Detect which cell encompasses the target text, then output its [X, Y] center coordinate. 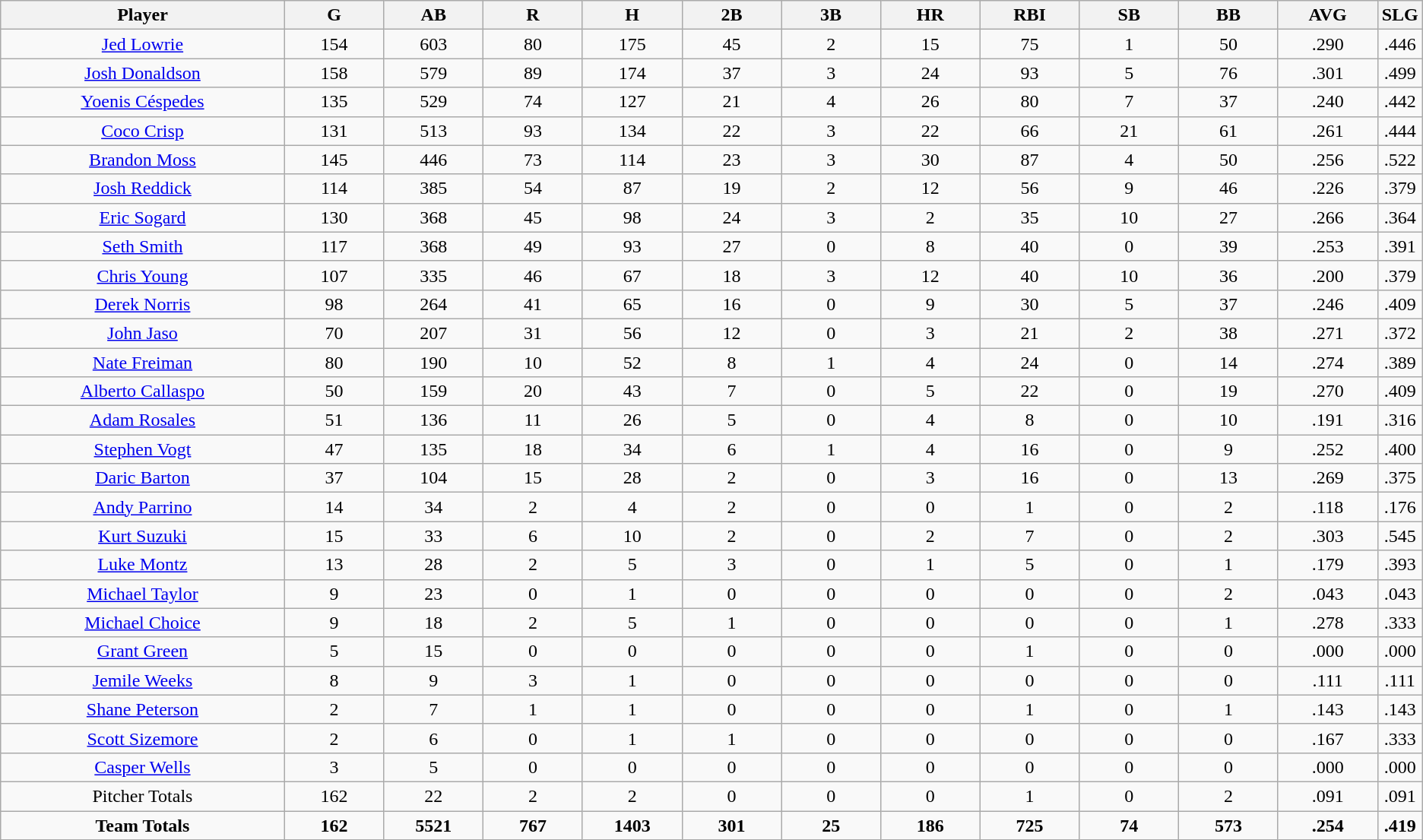
1403 [632, 825]
RBI [1029, 15]
41 [534, 304]
.389 [1400, 363]
.261 [1327, 131]
145 [334, 160]
Andy Parrino [143, 507]
.256 [1327, 160]
Shane Peterson [143, 709]
11 [534, 420]
65 [632, 304]
.372 [1400, 333]
SB [1130, 15]
39 [1228, 246]
2B [731, 15]
70 [334, 333]
75 [1029, 44]
Luke Montz [143, 565]
67 [632, 275]
.254 [1327, 825]
20 [534, 391]
573 [1228, 825]
.226 [1327, 189]
264 [433, 304]
Josh Reddick [143, 189]
73 [534, 160]
Coco Crisp [143, 131]
Josh Donaldson [143, 73]
33 [433, 536]
.499 [1400, 73]
Casper Wells [143, 767]
BB [1228, 15]
Yoenis Céspedes [143, 102]
186 [930, 825]
AVG [1327, 15]
131 [334, 131]
Michael Taylor [143, 594]
36 [1228, 275]
G [334, 15]
603 [433, 44]
.118 [1327, 507]
.274 [1327, 363]
.364 [1400, 217]
Stephen Vogt [143, 449]
89 [534, 73]
Seth Smith [143, 246]
.252 [1327, 449]
Scott Sizemore [143, 738]
.442 [1400, 102]
.167 [1327, 738]
.269 [1327, 478]
43 [632, 391]
335 [433, 275]
.522 [1400, 160]
104 [433, 478]
51 [334, 420]
61 [1228, 131]
52 [632, 363]
446 [433, 160]
Grant Green [143, 651]
Nate Freiman [143, 363]
107 [334, 275]
25 [832, 825]
.179 [1327, 565]
Eric Sogard [143, 217]
31 [534, 333]
130 [334, 217]
513 [433, 131]
.200 [1327, 275]
.400 [1400, 449]
117 [334, 246]
.316 [1400, 420]
HR [930, 15]
.176 [1400, 507]
.246 [1327, 304]
Team Totals [143, 825]
Brandon Moss [143, 160]
SLG [1400, 15]
AB [433, 15]
.391 [1400, 246]
385 [433, 189]
767 [534, 825]
49 [534, 246]
47 [334, 449]
Adam Rosales [143, 420]
Pitcher Totals [143, 796]
38 [1228, 333]
.266 [1327, 217]
R [534, 15]
127 [632, 102]
76 [1228, 73]
134 [632, 131]
5521 [433, 825]
.444 [1400, 131]
.301 [1327, 73]
159 [433, 391]
Alberto Callaspo [143, 391]
207 [433, 333]
175 [632, 44]
.270 [1327, 391]
54 [534, 189]
Jed Lowrie [143, 44]
301 [731, 825]
35 [1029, 217]
Daric Barton [143, 478]
Chris Young [143, 275]
.419 [1400, 825]
725 [1029, 825]
154 [334, 44]
66 [1029, 131]
Kurt Suzuki [143, 536]
H [632, 15]
529 [433, 102]
136 [433, 420]
.191 [1327, 420]
579 [433, 73]
Michael Choice [143, 623]
.240 [1327, 102]
158 [334, 73]
.393 [1400, 565]
.271 [1327, 333]
190 [433, 363]
John Jaso [143, 333]
.303 [1327, 536]
.545 [1400, 536]
.446 [1400, 44]
.375 [1400, 478]
3B [832, 15]
Derek Norris [143, 304]
.290 [1327, 44]
.253 [1327, 246]
.278 [1327, 623]
174 [632, 73]
Player [143, 15]
Jemile Weeks [143, 680]
